Provide the [x, y] coordinate of the cell's center where the given text is located.  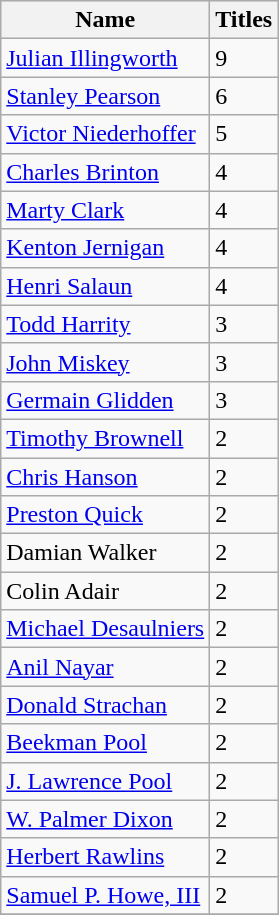
Todd Harrity [106, 324]
Damian Walker [106, 553]
5 [244, 134]
John Miskey [106, 362]
Marty Clark [106, 210]
Titles [244, 20]
Name [106, 20]
Anil Nayar [106, 667]
9 [244, 58]
Germain Glidden [106, 400]
Stanley Pearson [106, 96]
Beekman Pool [106, 743]
Samuel P. Howe, III [106, 895]
Charles Brinton [106, 172]
Herbert Rawlins [106, 857]
Chris Hanson [106, 477]
W. Palmer Dixon [106, 819]
Victor Niederhoffer [106, 134]
Timothy Brownell [106, 438]
Kenton Jernigan [106, 248]
Henri Salaun [106, 286]
Donald Strachan [106, 705]
Colin Adair [106, 591]
J. Lawrence Pool [106, 781]
6 [244, 96]
Michael Desaulniers [106, 629]
Julian Illingworth [106, 58]
Preston Quick [106, 515]
